From the cell containing the given text, extract its center point as [X, Y] coordinate. 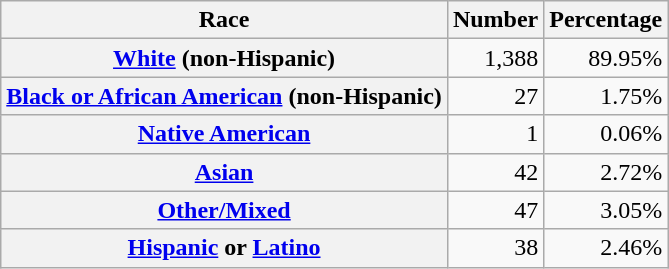
Native American [224, 134]
2.46% [606, 248]
47 [495, 210]
3.05% [606, 210]
Hispanic or Latino [224, 248]
Other/Mixed [224, 210]
89.95% [606, 58]
2.72% [606, 172]
Asian [224, 172]
0.06% [606, 134]
Black or African American (non-Hispanic) [224, 96]
27 [495, 96]
1,388 [495, 58]
Percentage [606, 20]
1.75% [606, 96]
1 [495, 134]
Number [495, 20]
38 [495, 248]
42 [495, 172]
White (non-Hispanic) [224, 58]
Race [224, 20]
